Determine the [X, Y] coordinate at the center of the cell enclosing the given text.  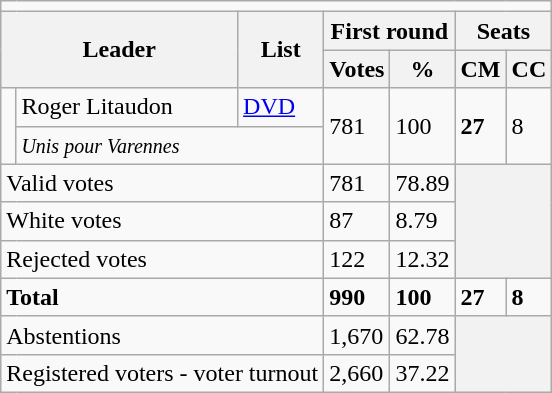
Seats [504, 31]
Unis pour Varennes [170, 145]
CM [480, 69]
First round [390, 31]
Leader [120, 50]
12.32 [422, 259]
990 [357, 297]
CC [529, 69]
% [422, 69]
Votes [357, 69]
78.89 [422, 183]
Rejected votes [162, 259]
Total [162, 297]
Roger Litaudon [127, 107]
White votes [162, 221]
122 [357, 259]
List [281, 50]
37.22 [422, 373]
2,660 [357, 373]
Abstentions [162, 335]
8.79 [422, 221]
Valid votes [162, 183]
1,670 [357, 335]
DVD [281, 107]
Registered voters - voter turnout [162, 373]
87 [357, 221]
62.78 [422, 335]
